Determine the (X, Y) coordinate at the center of the cell enclosing the given text.  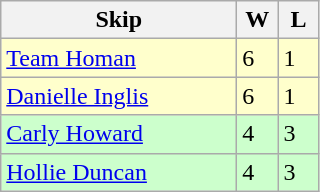
Danielle Inglis (119, 96)
Hollie Duncan (119, 172)
Team Homan (119, 58)
L (298, 20)
Skip (119, 20)
Carly Howard (119, 134)
W (258, 20)
